Locate the cell with the specified text and output its [x, y] center coordinate. 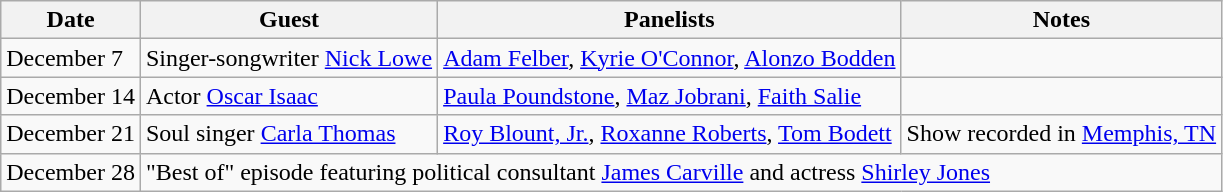
Soul singer Carla Thomas [288, 134]
Show recorded in Memphis, TN [1062, 134]
Notes [1062, 20]
Date [71, 20]
December 28 [71, 172]
Paula Poundstone, Maz Jobrani, Faith Salie [670, 96]
December 7 [71, 58]
Roy Blount, Jr., Roxanne Roberts, Tom Bodett [670, 134]
Adam Felber, Kyrie O'Connor, Alonzo Bodden [670, 58]
Actor Oscar Isaac [288, 96]
Singer-songwriter Nick Lowe [288, 58]
December 14 [71, 96]
Guest [288, 20]
Panelists [670, 20]
"Best of" episode featuring political consultant James Carville and actress Shirley Jones [680, 172]
December 21 [71, 134]
